Find where the given text appears and provide that cell's center as (x, y) coordinate. 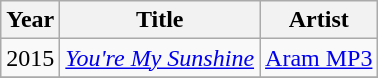
Title (160, 20)
Aram MP3 (319, 58)
Artist (319, 20)
You're My Sunshine (160, 58)
Year (30, 20)
2015 (30, 58)
